Determine the (x, y) coordinate at the center of the cell enclosing the given text.  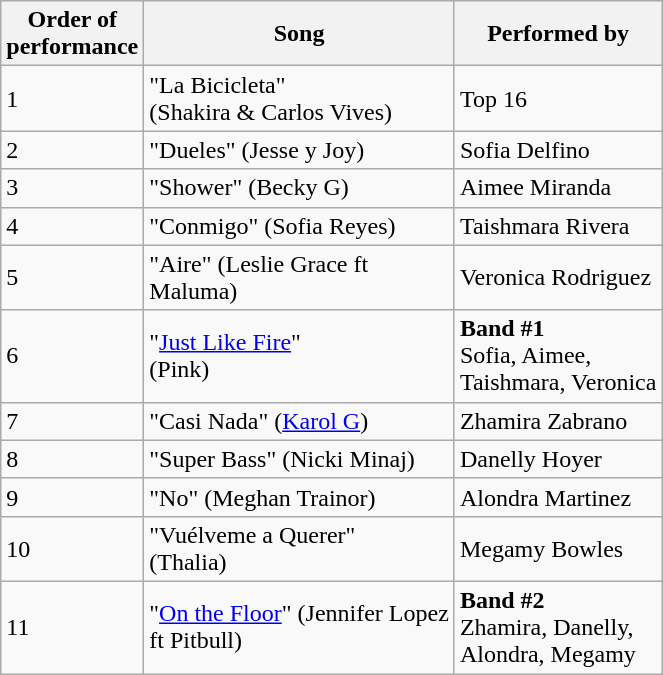
Song (300, 34)
"Aire" (Leslie Grace ftMaluma) (300, 278)
8 (72, 459)
"No" (Meghan Trainor) (300, 497)
1 (72, 98)
2 (72, 150)
Veronica Rodriguez (558, 278)
7 (72, 421)
6 (72, 356)
11 (72, 627)
4 (72, 226)
Band #1Sofia, Aimee,Taishmara, Veronica (558, 356)
"La Bicicleta"(Shakira & Carlos Vives) (300, 98)
Megamy Bowles (558, 548)
Taishmara Rivera (558, 226)
10 (72, 548)
5 (72, 278)
Aimee Miranda (558, 188)
Band #2Zhamira, Danelly,Alondra, Megamy (558, 627)
Alondra Martinez (558, 497)
"Casi Nada" (Karol G) (300, 421)
9 (72, 497)
Sofia Delfino (558, 150)
"Conmigo" (Sofia Reyes) (300, 226)
Order of performance (72, 34)
Top 16 (558, 98)
"Shower" (Becky G) (300, 188)
"Super Bass" (Nicki Minaj) (300, 459)
"Just Like Fire"(Pink) (300, 356)
Zhamira Zabrano (558, 421)
Performed by (558, 34)
Danelly Hoyer (558, 459)
"Dueles" (Jesse y Joy) (300, 150)
"Vuélveme a Querer"(Thalia) (300, 548)
3 (72, 188)
"On the Floor" (Jennifer Lopezft Pitbull) (300, 627)
